Return the (X, Y) coordinate for the center point of the cell that contains the specified text.  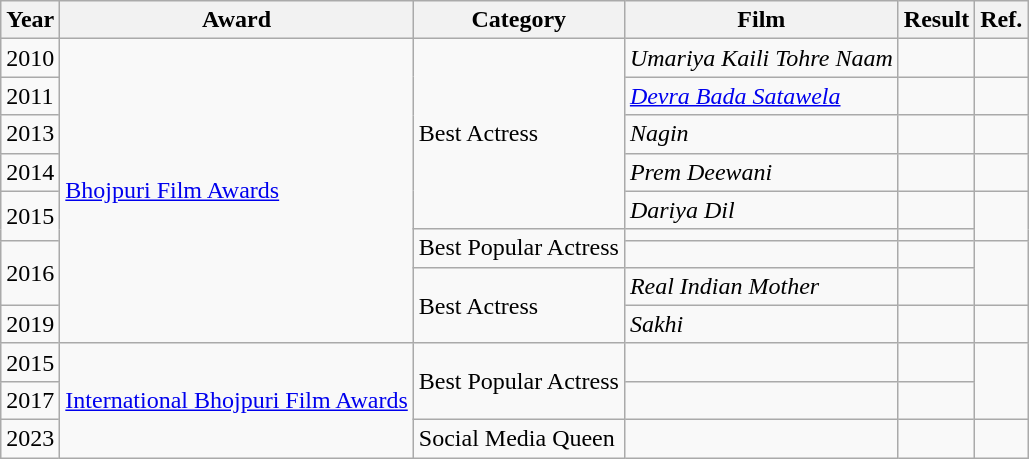
International Bhojpuri Film Awards (236, 400)
Real Indian Mother (761, 286)
Sakhi (761, 324)
Social Media Queen (518, 438)
2016 (30, 272)
Devra Bada Satawela (761, 96)
2010 (30, 58)
2013 (30, 134)
2014 (30, 172)
Result (936, 20)
Bhojpuri Film Awards (236, 191)
Prem Deewani (761, 172)
2023 (30, 438)
2011 (30, 96)
Award (236, 20)
Dariya Dil (761, 210)
Film (761, 20)
Ref. (1002, 20)
Umariya Kaili Tohre Naam (761, 58)
Nagin (761, 134)
2017 (30, 400)
Category (518, 20)
2019 (30, 324)
Year (30, 20)
